For the text-containing cell, return its midpoint in (X, Y) coordinate format. 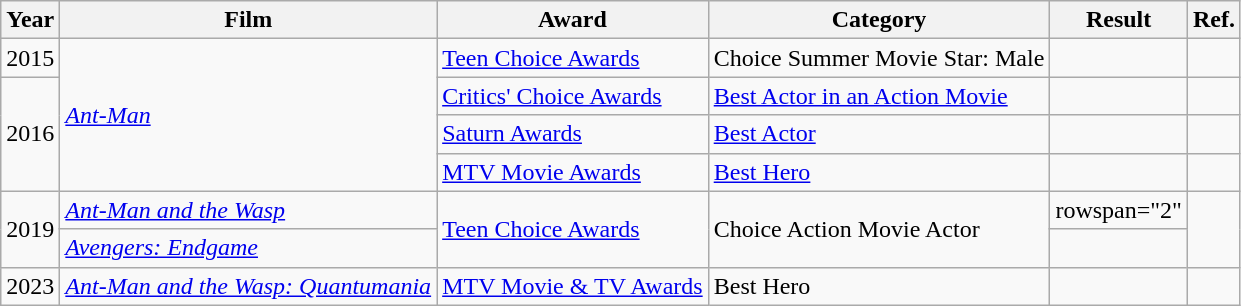
Saturn Awards (573, 134)
MTV Movie Awards (573, 172)
Critics' Choice Awards (573, 96)
Avengers: Endgame (248, 248)
2015 (30, 58)
Best Actor in an Action Movie (879, 96)
Choice Action Movie Actor (879, 229)
Award (573, 20)
2023 (30, 286)
Ant-Man and the Wasp (248, 210)
Year (30, 20)
Result (1119, 20)
Choice Summer Movie Star: Male (879, 58)
2019 (30, 229)
rowspan="2" (1119, 210)
Ref. (1214, 20)
Ant-Man (248, 115)
Best Actor (879, 134)
Category (879, 20)
Ant-Man and the Wasp: Quantumania (248, 286)
MTV Movie & TV Awards (573, 286)
2016 (30, 134)
Film (248, 20)
